From the cell containing the given text, extract its center point as (x, y) coordinate. 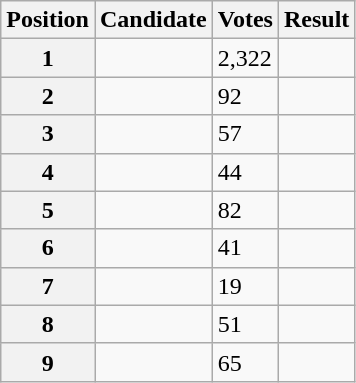
1 (48, 58)
3 (48, 134)
19 (245, 286)
Candidate (153, 20)
Result (316, 20)
2,322 (245, 58)
65 (245, 362)
92 (245, 96)
7 (48, 286)
4 (48, 172)
41 (245, 248)
Votes (245, 20)
Position (48, 20)
8 (48, 324)
44 (245, 172)
5 (48, 210)
9 (48, 362)
51 (245, 324)
2 (48, 96)
6 (48, 248)
57 (245, 134)
82 (245, 210)
